Pinpoint the cell where the given text exists, returning its (x, y) midpoint coordinate. 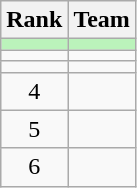
Team (102, 20)
6 (34, 167)
4 (34, 91)
5 (34, 129)
Rank (34, 20)
